Capture the cell that displays the provided text and extract its [x, y] central coordinate. 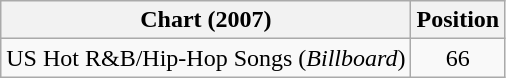
Chart (2007) [206, 20]
Position [458, 20]
66 [458, 58]
US Hot R&B/Hip-Hop Songs (Billboard) [206, 58]
